Find where the given text appears and provide that cell's center as [X, Y] coordinate. 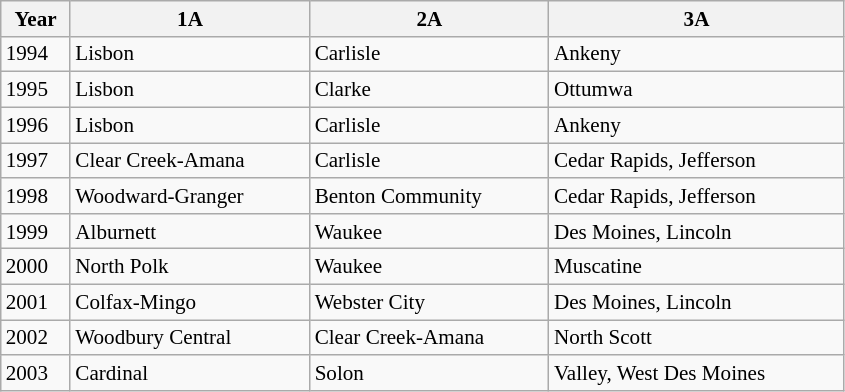
Webster City [430, 302]
Cardinal [190, 372]
North Polk [190, 266]
2000 [36, 266]
Clarke [430, 90]
Benton Community [430, 196]
1A [190, 18]
Ottumwa [696, 90]
Alburnett [190, 230]
Year [36, 18]
2001 [36, 302]
Colfax-Mingo [190, 302]
Muscatine [696, 266]
1999 [36, 230]
Woodbury Central [190, 338]
2003 [36, 372]
Woodward-Granger [190, 196]
1998 [36, 196]
2002 [36, 338]
Solon [430, 372]
Valley, West Des Moines [696, 372]
3A [696, 18]
1997 [36, 160]
2A [430, 18]
1995 [36, 90]
1996 [36, 124]
North Scott [696, 338]
1994 [36, 54]
